Output the (x, y) coordinate of the center of the cell containing the given text.  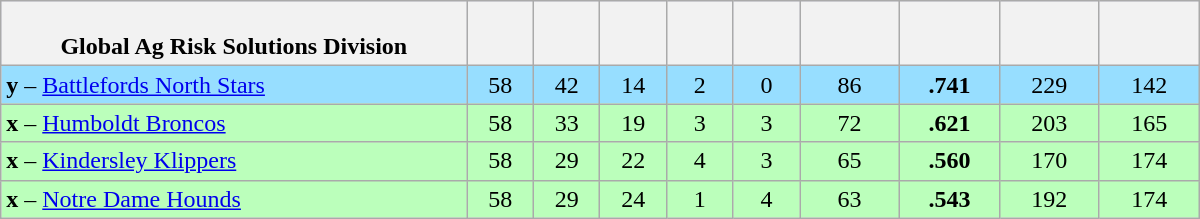
.741 (950, 85)
170 (1049, 161)
14 (634, 85)
y – Battlefords North Stars (234, 85)
192 (1049, 199)
x – Kindersley Klippers (234, 161)
63 (850, 199)
Global Ag Risk Solutions Division (234, 34)
.560 (950, 161)
229 (1049, 85)
72 (850, 123)
0 (766, 85)
165 (1149, 123)
65 (850, 161)
1 (700, 199)
33 (566, 123)
x – Humboldt Broncos (234, 123)
x – Notre Dame Hounds (234, 199)
2 (700, 85)
142 (1149, 85)
19 (634, 123)
203 (1049, 123)
24 (634, 199)
.621 (950, 123)
22 (634, 161)
42 (566, 85)
.543 (950, 199)
86 (850, 85)
